Extract the [x, y] coordinate from the center of the cell holding the provided text.  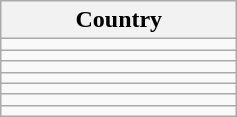
Country [119, 20]
